Extract the [X, Y] coordinate from the center of the cell holding the provided text.  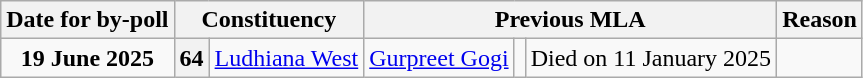
Reason [820, 20]
Gurpreet Gogi [439, 58]
Date for by-poll [88, 20]
Died on 11 January 2025 [650, 58]
Constituency [269, 20]
64 [192, 58]
19 June 2025 [88, 58]
Previous MLA [570, 20]
Ludhiana West [286, 58]
